Locate the cell with the specified text and output its (X, Y) center coordinate. 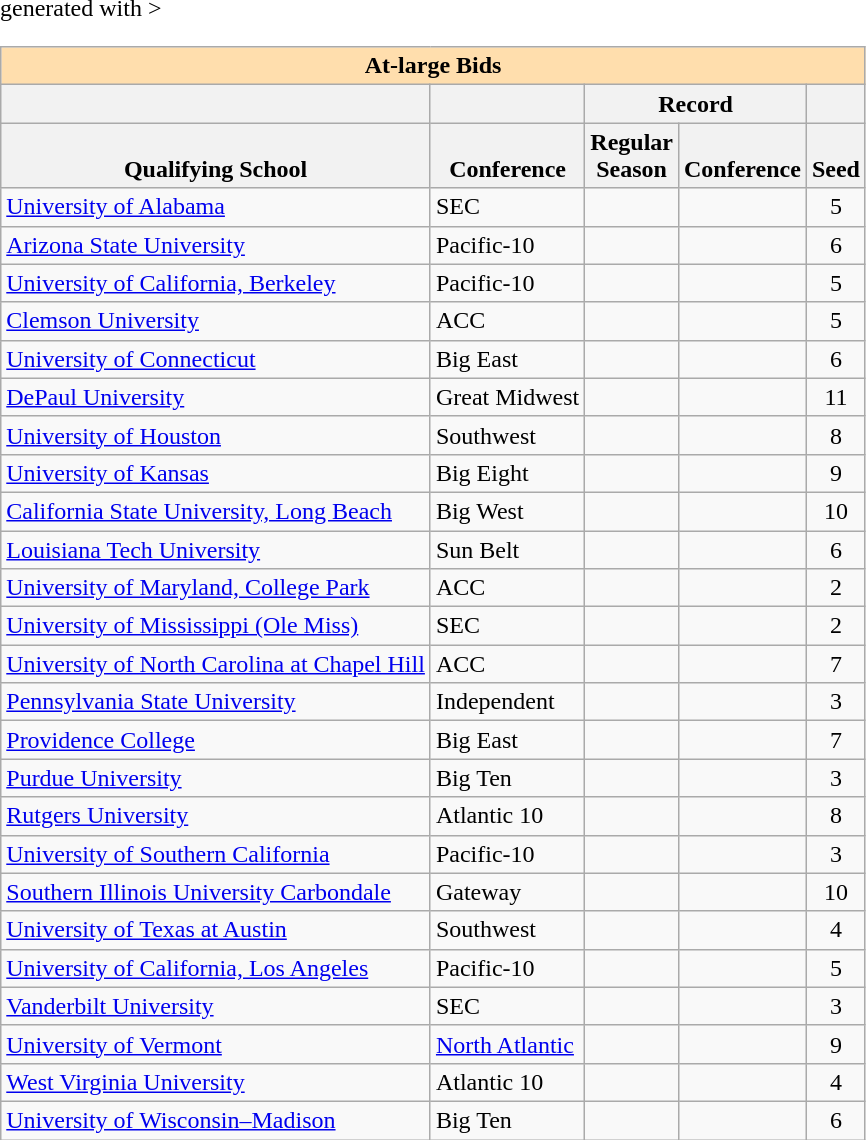
University of Connecticut (216, 359)
University of Houston (216, 435)
Purdue University (216, 778)
Regular Season (632, 156)
Qualifying School (216, 156)
Southern Illinois University Carbondale (216, 892)
Louisiana Tech University (216, 549)
DePaul University (216, 397)
University of Texas at Austin (216, 930)
Providence College (216, 740)
At-large Bids (434, 66)
University of Vermont (216, 1044)
Arizona State University (216, 245)
University of California, Berkeley (216, 283)
Gateway (507, 892)
University of Maryland, College Park (216, 588)
Pennsylvania State University (216, 702)
Independent (507, 702)
University of Wisconsin–Madison (216, 1120)
North Atlantic (507, 1044)
California State University, Long Beach (216, 511)
Clemson University (216, 321)
Big Eight (507, 473)
Record (696, 104)
University of California, Los Angeles (216, 968)
Seed (836, 156)
University of Mississippi (Ole Miss) (216, 626)
Vanderbilt University (216, 1006)
Rutgers University (216, 816)
University of Southern California (216, 854)
Big West (507, 511)
University of North Carolina at Chapel Hill (216, 664)
Sun Belt (507, 549)
University of Kansas (216, 473)
University of Alabama (216, 207)
Great Midwest (507, 397)
West Virginia University (216, 1082)
11 (836, 397)
